Return [X, Y] of the center of cell containing provided text 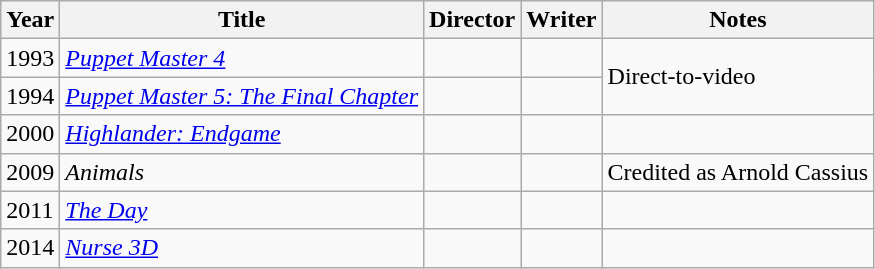
Year [30, 20]
2011 [30, 210]
Animals [242, 172]
Notes [738, 20]
Credited as Arnold Cassius [738, 172]
2000 [30, 134]
Title [242, 20]
2009 [30, 172]
Writer [562, 20]
The Day [242, 210]
Director [472, 20]
Direct-to-video [738, 77]
1994 [30, 96]
Puppet Master 4 [242, 58]
Puppet Master 5: The Final Chapter [242, 96]
Nurse 3D [242, 248]
Highlander: Endgame [242, 134]
2014 [30, 248]
1993 [30, 58]
